Provide the [X, Y] coordinate of the cell's center where the given text is located.  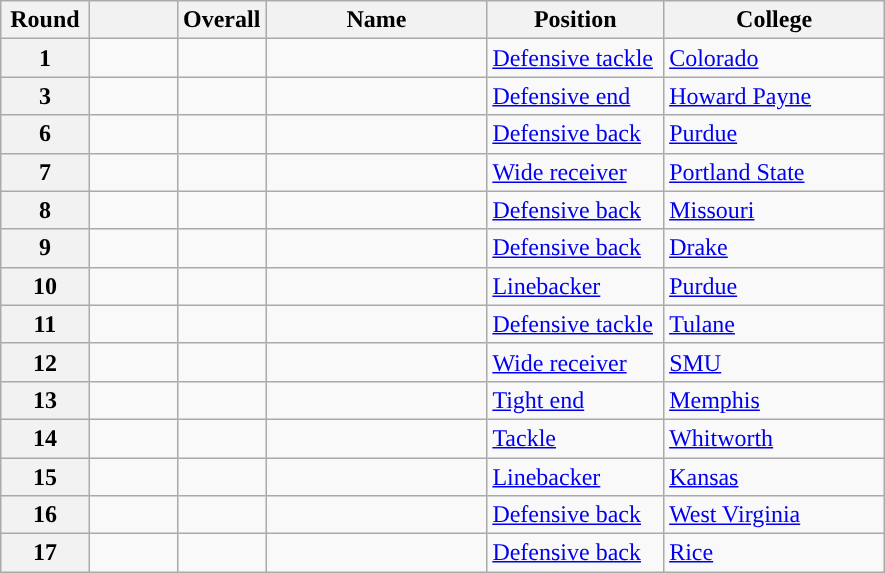
Whitworth [774, 438]
8 [45, 210]
West Virginia [774, 515]
College [774, 20]
Howard Payne [774, 96]
Colorado [774, 58]
7 [45, 172]
17 [45, 553]
Drake [774, 248]
Memphis [774, 400]
Name [376, 20]
14 [45, 438]
15 [45, 477]
Defensive end [576, 96]
16 [45, 515]
Missouri [774, 210]
Portland State [774, 172]
11 [45, 324]
Overall [222, 20]
Tight end [576, 400]
Round [45, 20]
10 [45, 286]
6 [45, 134]
1 [45, 58]
SMU [774, 362]
3 [45, 96]
9 [45, 248]
13 [45, 400]
Rice [774, 553]
Position [576, 20]
Kansas [774, 477]
Tulane [774, 324]
12 [45, 362]
Tackle [576, 438]
